Return the [X, Y] coordinate for the center point of the cell that contains the specified text.  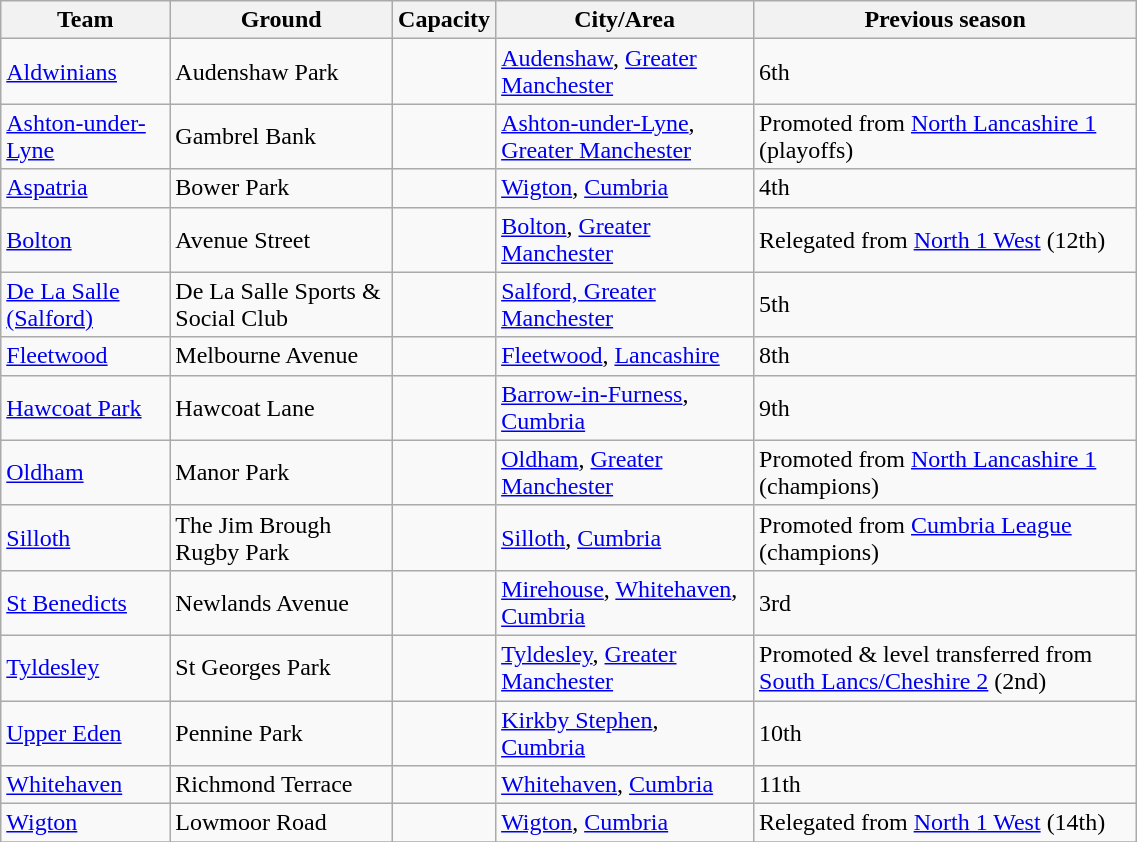
Whitehaven [86, 785]
Fleetwood [86, 356]
Silloth, Cumbria [625, 538]
Relegated from North 1 West (14th) [946, 823]
8th [946, 356]
Promoted & level transferred from South Lancs/Cheshire 2 (2nd) [946, 668]
Mirehouse, Whitehaven, Cumbria [625, 602]
Lowmoor Road [282, 823]
Upper Eden [86, 732]
Aldwinians [86, 72]
4th [946, 188]
Bolton, Greater Manchester [625, 240]
Oldham [86, 472]
3rd [946, 602]
Promoted from North Lancashire 1 (champions) [946, 472]
11th [946, 785]
St Benedicts [86, 602]
Hawcoat Park [86, 408]
5th [946, 304]
Wigton [86, 823]
Silloth [86, 538]
Promoted from North Lancashire 1 (playoffs) [946, 136]
Avenue Street [282, 240]
Pennine Park [282, 732]
Aspatria [86, 188]
6th [946, 72]
Ashton-under-Lyne, Greater Manchester [625, 136]
Whitehaven, Cumbria [625, 785]
Tyldesley, Greater Manchester [625, 668]
10th [946, 732]
Melbourne Avenue [282, 356]
Capacity [444, 20]
City/Area [625, 20]
De La Salle Sports & Social Club [282, 304]
St Georges Park [282, 668]
Gambrel Bank [282, 136]
Team [86, 20]
Manor Park [282, 472]
Audenshaw, Greater Manchester [625, 72]
Bolton [86, 240]
Oldham, Greater Manchester [625, 472]
Previous season [946, 20]
Tyldesley [86, 668]
Richmond Terrace [282, 785]
Fleetwood, Lancashire [625, 356]
Ground [282, 20]
Salford, Greater Manchester [625, 304]
Newlands Avenue [282, 602]
9th [946, 408]
Audenshaw Park [282, 72]
Promoted from Cumbria League (champions) [946, 538]
Kirkby Stephen, Cumbria [625, 732]
Relegated from North 1 West (12th) [946, 240]
Ashton-under-Lyne [86, 136]
De La Salle (Salford) [86, 304]
Hawcoat Lane [282, 408]
Barrow-in-Furness, Cumbria [625, 408]
The Jim Brough Rugby Park [282, 538]
Bower Park [282, 188]
